Extract the [x, y] coordinate from the center of the cell holding the provided text.  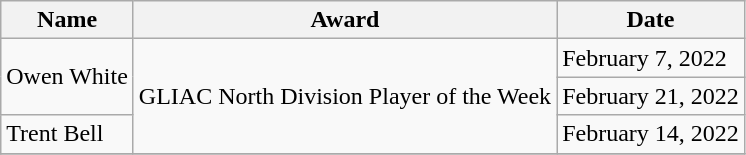
GLIAC North Division Player of the Week [344, 96]
February 7, 2022 [651, 58]
Trent Bell [68, 134]
February 21, 2022 [651, 96]
Date [651, 20]
Award [344, 20]
February 14, 2022 [651, 134]
Owen White [68, 77]
Name [68, 20]
